Output the [X, Y] coordinate of the center of the cell containing the given text.  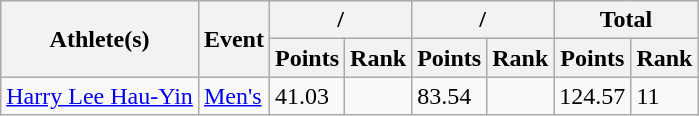
Men's [234, 96]
124.57 [592, 96]
Harry Lee Hau-Yin [100, 96]
83.54 [450, 96]
Event [234, 39]
Athlete(s) [100, 39]
Total [626, 20]
41.03 [306, 96]
11 [664, 96]
